Scan for the cell matching the given text and deliver its [X, Y] coordinate at center. 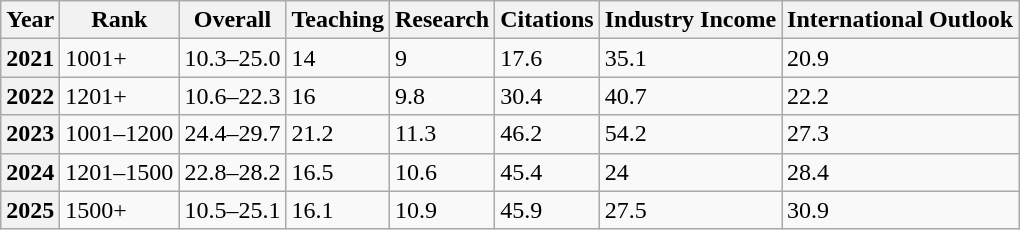
Rank [120, 20]
46.2 [547, 134]
International Outlook [900, 20]
45.4 [547, 172]
Research [442, 20]
1201+ [120, 96]
Teaching [338, 20]
1001–1200 [120, 134]
54.2 [690, 134]
16.5 [338, 172]
2022 [30, 96]
45.9 [547, 210]
22.8–28.2 [232, 172]
30.9 [900, 210]
11.3 [442, 134]
16 [338, 96]
17.6 [547, 58]
24 [690, 172]
2023 [30, 134]
Citations [547, 20]
1500+ [120, 210]
9.8 [442, 96]
20.9 [900, 58]
24.4–29.7 [232, 134]
35.1 [690, 58]
28.4 [900, 172]
14 [338, 58]
21.2 [338, 134]
2025 [30, 210]
10.9 [442, 210]
10.6–22.3 [232, 96]
2021 [30, 58]
9 [442, 58]
1001+ [120, 58]
27.3 [900, 134]
22.2 [900, 96]
Overall [232, 20]
10.6 [442, 172]
10.3–25.0 [232, 58]
40.7 [690, 96]
Industry Income [690, 20]
27.5 [690, 210]
30.4 [547, 96]
1201–1500 [120, 172]
2024 [30, 172]
Year [30, 20]
10.5–25.1 [232, 210]
16.1 [338, 210]
